Capture the cell that displays the provided text and extract its (x, y) central coordinate. 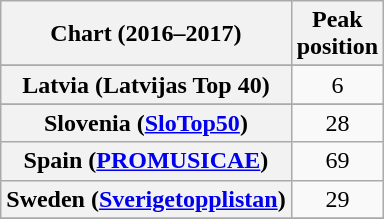
6 (337, 85)
Sweden (Sverigetopplistan) (146, 199)
Slovenia (SloTop50) (146, 123)
Peakposition (337, 34)
28 (337, 123)
29 (337, 199)
Chart (2016–2017) (146, 34)
Latvia (Latvijas Top 40) (146, 85)
69 (337, 161)
Spain (PROMUSICAE) (146, 161)
